Search for the cell housing the specified text and yield its [X, Y] center coordinate. 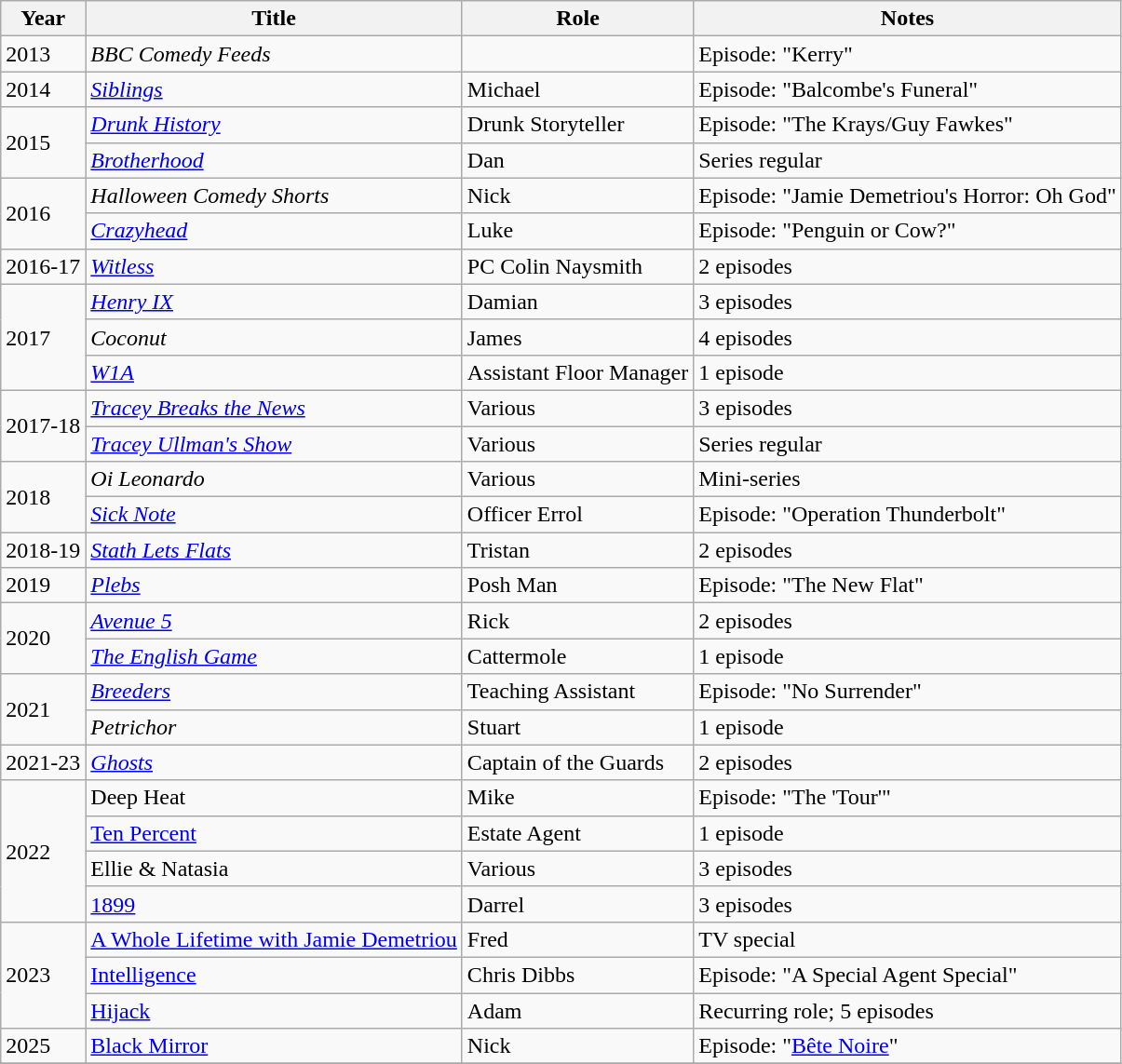
4 episodes [908, 337]
2021 [43, 709]
Intelligence [274, 975]
Tristan [577, 550]
Episode: "Jamie Demetriou's Horror: Oh God" [908, 195]
Crazyhead [274, 231]
Witless [274, 266]
Coconut [274, 337]
Ellie & Natasia [274, 869]
Breeders [274, 692]
Brotherhood [274, 160]
Episode: "Operation Thunderbolt" [908, 515]
Petrichor [274, 727]
Oi Leonardo [274, 479]
Deep Heat [274, 798]
2019 [43, 586]
Episode: "Balcombe's Funeral" [908, 89]
Episode: "The 'Tour'" [908, 798]
2025 [43, 1046]
A Whole Lifetime with Jamie Demetriou [274, 939]
BBC Comedy Feeds [274, 54]
Henry IX [274, 302]
Year [43, 19]
2015 [43, 142]
Drunk History [274, 125]
The English Game [274, 656]
Mike [577, 798]
James [577, 337]
Episode: "No Surrender" [908, 692]
Episode: "The New Flat" [908, 586]
2020 [43, 639]
2017-18 [43, 425]
Avenue 5 [274, 621]
Ten Percent [274, 833]
Assistant Floor Manager [577, 372]
2017 [43, 337]
Darrel [577, 904]
2023 [43, 975]
Teaching Assistant [577, 692]
2014 [43, 89]
Drunk Storyteller [577, 125]
Luke [577, 231]
Hijack [274, 1010]
Cattermole [577, 656]
2016 [43, 213]
Fred [577, 939]
Episode: "A Special Agent Special" [908, 975]
Ghosts [274, 762]
Adam [577, 1010]
TV special [908, 939]
Halloween Comedy Shorts [274, 195]
Michael [577, 89]
PC Colin Naysmith [577, 266]
Estate Agent [577, 833]
Damian [577, 302]
W1A [274, 372]
Episode: "The Krays/Guy Fawkes" [908, 125]
2021-23 [43, 762]
Black Mirror [274, 1046]
Captain of the Guards [577, 762]
Tracey Breaks the News [274, 408]
2018-19 [43, 550]
Stuart [577, 727]
Role [577, 19]
2016-17 [43, 266]
Sick Note [274, 515]
2013 [43, 54]
Officer Errol [577, 515]
Posh Man [577, 586]
Rick [577, 621]
Episode: "Kerry" [908, 54]
Notes [908, 19]
Siblings [274, 89]
Stath Lets Flats [274, 550]
Episode: "Bête Noire" [908, 1046]
2018 [43, 497]
Mini-series [908, 479]
1899 [274, 904]
Tracey Ullman's Show [274, 444]
Recurring role; 5 episodes [908, 1010]
Plebs [274, 586]
2022 [43, 851]
Episode: "Penguin or Cow?" [908, 231]
Title [274, 19]
Chris Dibbs [577, 975]
Dan [577, 160]
